Find where the given text appears and provide that cell's center as [X, Y] coordinate. 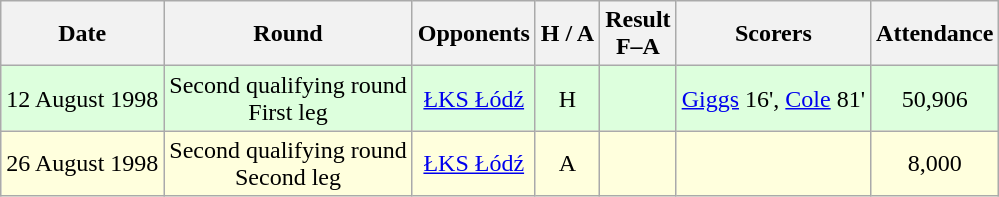
ResultF–A [638, 34]
A [567, 164]
Giggs 16', Cole 81' [773, 98]
8,000 [935, 164]
Opponents [474, 34]
Scorers [773, 34]
50,906 [935, 98]
Second qualifying roundFirst leg [288, 98]
H [567, 98]
Attendance [935, 34]
12 August 1998 [82, 98]
Round [288, 34]
Second qualifying roundSecond leg [288, 164]
26 August 1998 [82, 164]
Date [82, 34]
H / A [567, 34]
